Capture the cell that displays the provided text and extract its [x, y] central coordinate. 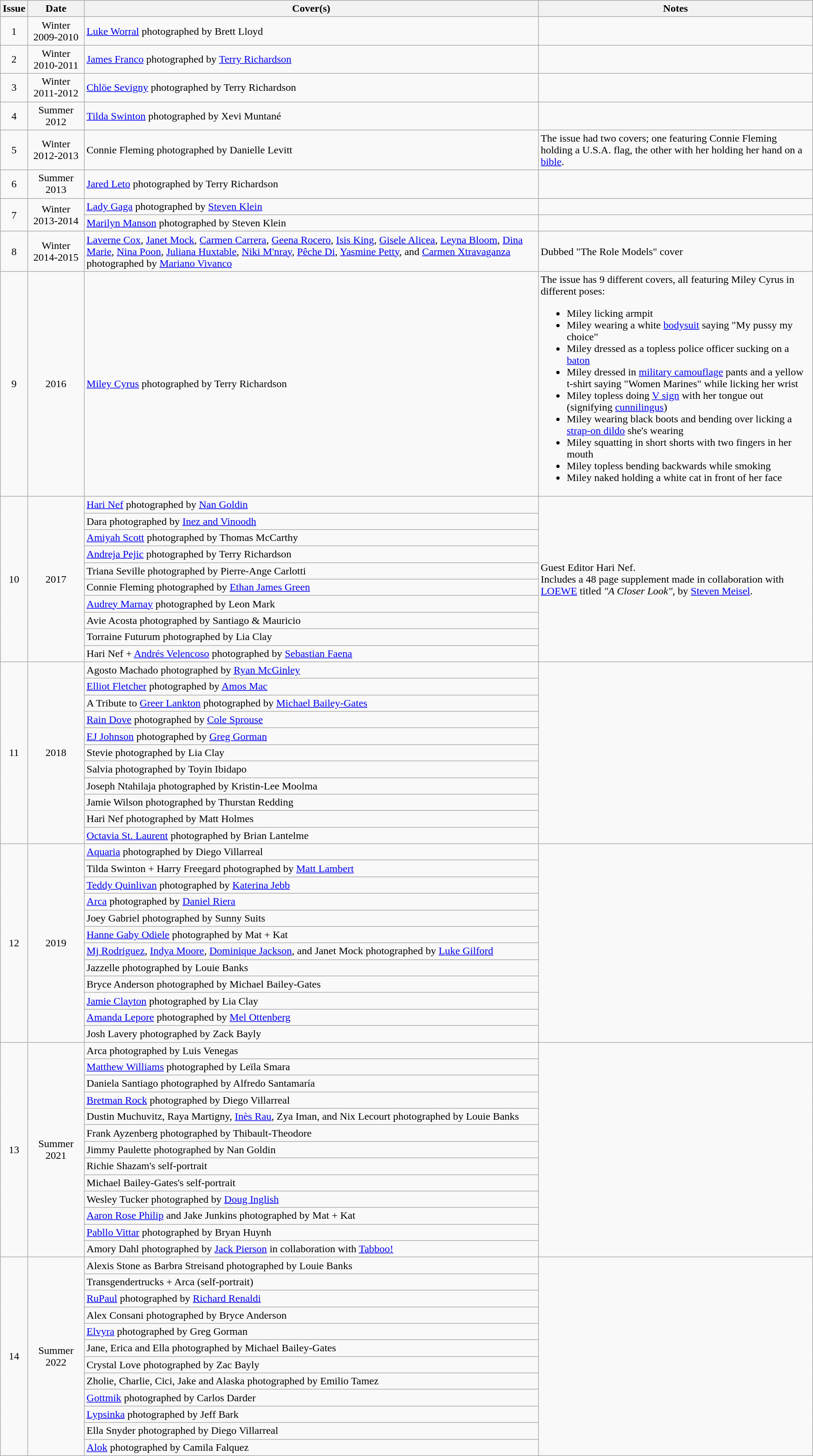
Joseph Ntahilaja photographed by Kristin-Lee Moolma [311, 786]
Connie Fleming photographed by Danielle Levitt [311, 150]
2 [14, 59]
Winter 2010-2011 [56, 59]
Marilyn Manson photographed by Steven Klein [311, 223]
Date [56, 9]
8 [14, 251]
Jamie Clayton photographed by Lia Clay [311, 1001]
Hari Nef photographed by Nan Goldin [311, 504]
Amanda Lepore photographed by Mel Ottenberg [311, 1017]
Wesley Tucker photographed by Doug Inglish [311, 1199]
1 [14, 31]
13 [14, 1150]
Avie Acosta photographed by Santiago & Mauricio [311, 620]
Lypsinka photographed by Jeff Bark [311, 1414]
Lady Gaga photographed by Steven Klein [311, 206]
Dustin Muchuvitz, Raya Martigny, Inès Rau, Zya Iman, and Nix Lecourt photographed by Louie Banks [311, 1117]
2018 [56, 753]
Crystal Love photographed by Zac Bayly [311, 1365]
Hari Nef + Andrés Velencoso photographed by Sebastian Faena [311, 653]
Pabllo Vittar photographed by Bryan Huynh [311, 1232]
Miley Cyrus photographed by Terry Richardson [311, 384]
Rain Dove photographed by Cole Sprouse [311, 720]
7 [14, 215]
Cover(s) [311, 9]
Tilda Swinton + Harry Freegard photographed by Matt Lambert [311, 869]
A Tribute to Greer Lankton photographed by Michael Bailey-Gates [311, 703]
Richie Shazam's self-portrait [311, 1166]
Triana Seville photographed by Pierre-Ange Carlotti [311, 571]
Jimmy Paulette photographed by Nan Goldin [311, 1150]
Agosto Machado photographed by Ryan McGinley [311, 670]
Octavia St. Laurent photographed by Brian Lantelme [311, 836]
Mj Rodriguez, Indya Moore, Dominique Jackson, and Janet Mock photographed by Luke Gilford [311, 951]
Matthew Williams photographed by Leïla Smara [311, 1067]
RuPaul photographed by Richard Renaldi [311, 1298]
Bretman Rock photographed by Diego Villarreal [311, 1100]
James Franco photographed by Terry Richardson [311, 59]
Connie Fleming photographed by Ethan James Green [311, 587]
14 [14, 1357]
Alex Consani photographed by Bryce Anderson [311, 1315]
Summer 2022 [56, 1357]
12 [14, 943]
Jamie Wilson photographed by Thurstan Redding [311, 803]
Summer 2012 [56, 116]
Stevie photographed by Lia Clay [311, 753]
Luke Worral photographed by Brett Lloyd [311, 31]
Chlöe Sevigny photographed by Terry Richardson [311, 88]
2016 [56, 384]
Elvyra photographed by Greg Gorman [311, 1332]
Arca photographed by Luis Venegas [311, 1050]
Jazzelle photographed by Louie Banks [311, 968]
Elliot Fletcher photographed by Amos Mac [311, 687]
Hanne Gaby Odiele photographed by Mat + Kat [311, 935]
Winter 2011-2012 [56, 88]
Tilda Swinton photographed by Xevi Muntané [311, 116]
Winter 2009-2010 [56, 31]
10 [14, 579]
The issue had two covers; one featuring Connie Fleming holding a U.S.A. flag, the other with her holding her hand on a bible. [675, 150]
Transgendertrucks + Arca (self-portrait) [311, 1282]
Andreja Pejic photographed by Terry Richardson [311, 554]
Zholie, Charlie, Cici, Jake and Alaska photographed by Emilio Tamez [311, 1381]
Daniela Santiago photographed by Alfredo Santamaría [311, 1084]
Notes [675, 9]
Summer 2021 [56, 1150]
Hari Nef photographed by Matt Holmes [311, 819]
Salvia photographed by Toyin Ibidapo [311, 769]
2017 [56, 579]
Winter 2013-2014 [56, 215]
Torraine Futurum photographed by Lia Clay [311, 637]
Issue [14, 9]
Dara photographed by Inez and Vinoodh [311, 521]
Josh Lavery photographed by Zack Bayly [311, 1034]
Arca photographed by Daniel Riera [311, 902]
Bryce Anderson photographed by Michael Bailey-Gates [311, 984]
3 [14, 88]
Dubbed "The Role Models" cover [675, 251]
5 [14, 150]
EJ Johnson photographed by Greg Gorman [311, 736]
Winter 2014-2015 [56, 251]
Jane, Erica and Ella photographed by Michael Bailey-Gates [311, 1348]
Jared Leto photographed by Terry Richardson [311, 184]
Alexis Stone as Barbra Streisand photographed by Louie Banks [311, 1265]
4 [14, 116]
Gottmik photographed by Carlos Darder [311, 1398]
Summer 2013 [56, 184]
Michael Bailey-Gates's self-portrait [311, 1183]
11 [14, 753]
Amiyah Scott photographed by Thomas McCarthy [311, 538]
Ella Snyder photographed by Diego Villarreal [311, 1431]
Frank Ayzenberg photographed by Thibault-Theodore [311, 1133]
2019 [56, 943]
Winter 2012-2013 [56, 150]
9 [14, 384]
Joey Gabriel photographed by Sunny Suits [311, 918]
Aquaria photographed by Diego Villarreal [311, 852]
Guest Editor Hari Nef. Includes a 48 page supplement made in collaboration with LOEWE titled "A Closer Look", by Steven Meisel. [675, 579]
6 [14, 184]
Alok photographed by Camila Falquez [311, 1447]
Aaron Rose Philip and Jake Junkins photographed by Mat + Kat [311, 1216]
Audrey Marnay photographed by Leon Mark [311, 604]
Teddy Quinlivan photographed by Katerina Jebb [311, 885]
Amory Dahl photographed by Jack Pierson in collaboration with Tabboo! [311, 1249]
